Identify which cell holds the provided text, then report its [X, Y] central coordinate. 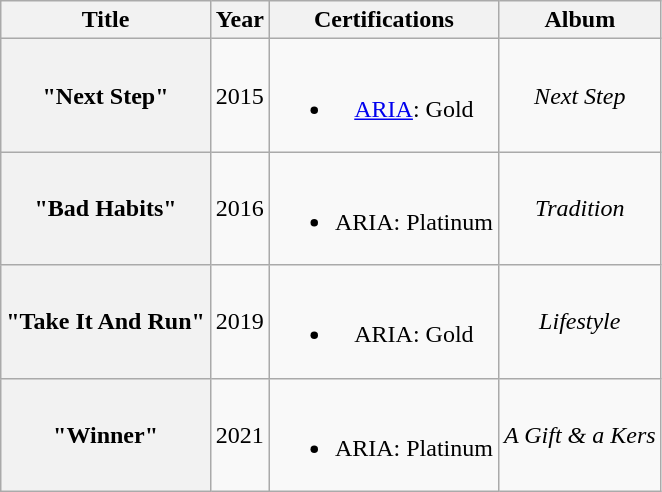
"Take It And Run" [106, 322]
"Winner" [106, 434]
2016 [240, 208]
2019 [240, 322]
Lifestyle [580, 322]
2021 [240, 434]
A Gift & a Kers [580, 434]
Next Step [580, 96]
Title [106, 20]
"Next Step" [106, 96]
2015 [240, 96]
Year [240, 20]
Tradition [580, 208]
Certifications [384, 20]
"Bad Habits" [106, 208]
Album [580, 20]
